Capture the cell that displays the provided text and extract its [X, Y] central coordinate. 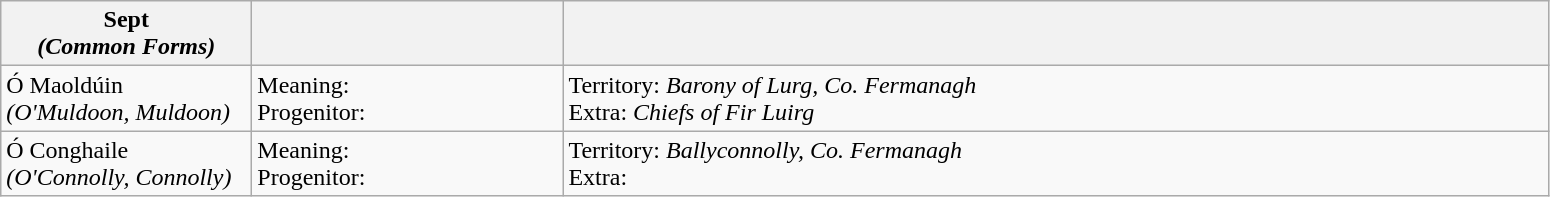
Territory: Barony of Lurg, Co. FermanaghExtra: Chiefs of Fir Luirg [1056, 98]
Ó Conghaile(O'Connolly, Connolly) [126, 164]
Ó Maoldúin(O'Muldoon, Muldoon) [126, 98]
Sept(Common Forms) [126, 34]
Territory: Ballyconnolly, Co. FermanaghExtra: [1056, 164]
